Return [x, y] of the center of cell containing provided text 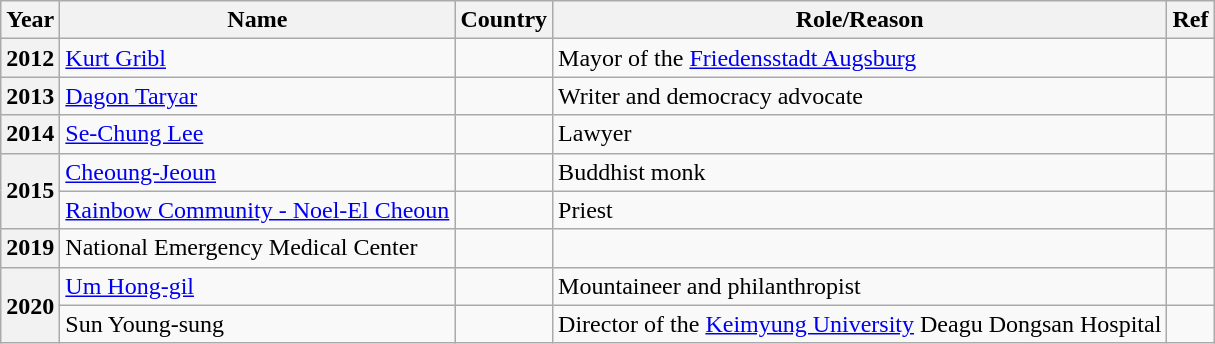
Mountaineer and philanthropist [860, 286]
2013 [30, 96]
Dagon Taryar [258, 96]
Lawyer [860, 134]
Kurt Gribl [258, 58]
2015 [30, 191]
National Emergency Medical Center [258, 248]
Name [258, 20]
Sun Young-sung [258, 324]
2019 [30, 248]
Mayor of the Friedensstadt Augsburg [860, 58]
Year [30, 20]
Priest [860, 210]
Ref [1190, 20]
Se-Chung Lee [258, 134]
2020 [30, 305]
Um Hong-gil [258, 286]
Writer and democracy advocate [860, 96]
Buddhist monk [860, 172]
Role/Reason [860, 20]
2012 [30, 58]
Country [504, 20]
Cheoung-Jeoun [258, 172]
Director of the Keimyung University Deagu Dongsan Hospital [860, 324]
Rainbow Community - Noel-El Cheoun [258, 210]
2014 [30, 134]
